From the cell containing the given text, extract its center point as [X, Y] coordinate. 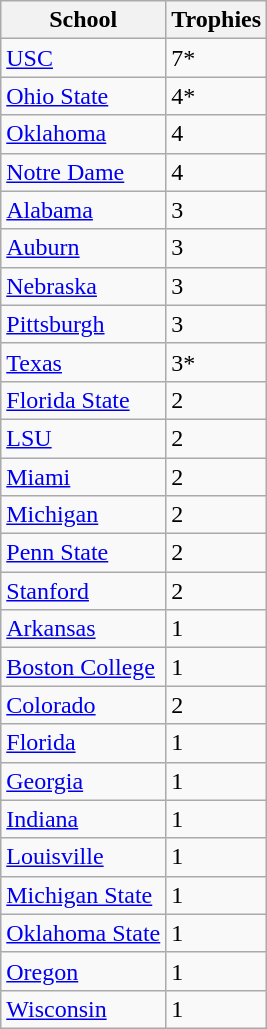
Ohio State [84, 96]
Indiana [84, 819]
Oklahoma [84, 134]
Penn State [84, 553]
Alabama [84, 210]
Oklahoma State [84, 933]
Florida [84, 743]
Georgia [84, 781]
3* [216, 362]
Oregon [84, 971]
Pittsburgh [84, 324]
Wisconsin [84, 1009]
USC [84, 58]
Stanford [84, 591]
4* [216, 96]
Florida State [84, 400]
Notre Dame [84, 172]
Michigan [84, 515]
7* [216, 58]
Texas [84, 362]
Auburn [84, 248]
Louisville [84, 857]
Colorado [84, 705]
Michigan State [84, 895]
Boston College [84, 667]
LSU [84, 438]
Nebraska [84, 286]
School [84, 20]
Miami [84, 477]
Arkansas [84, 629]
Trophies [216, 20]
